Find where the given text appears and provide that cell's center as (x, y) coordinate. 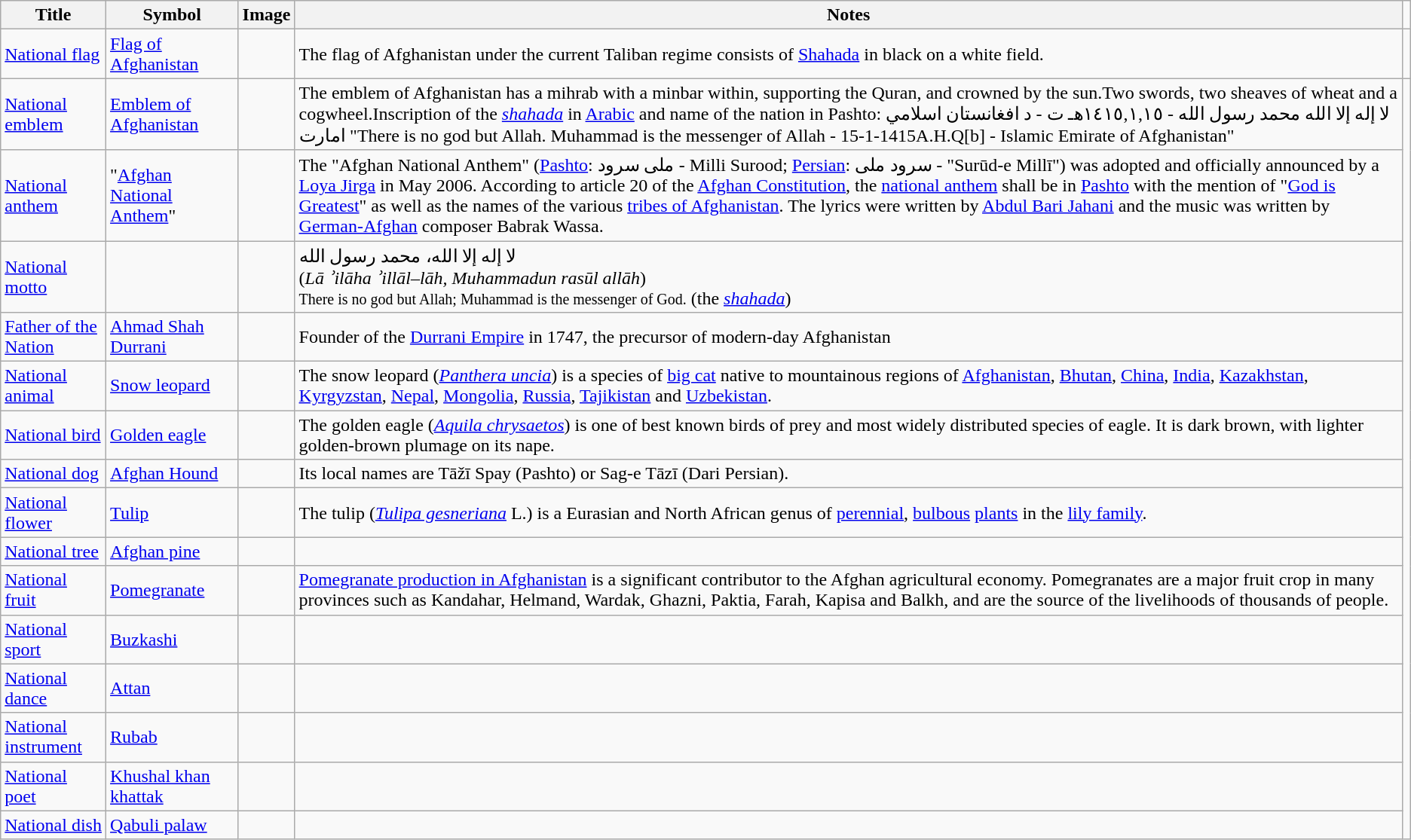
National flower (54, 512)
National dog (54, 474)
Image (267, 15)
Snow leopard (172, 386)
National animal (54, 386)
National dance (54, 689)
Ahmad Shah Durrani (172, 338)
National bird (54, 435)
Qabuli palaw (172, 825)
National anthem (54, 196)
Attan (172, 689)
Buzkashi (172, 639)
Afghan Hound (172, 474)
Golden eagle (172, 435)
National poet (54, 787)
National motto (54, 277)
"Afghan National Anthem" (172, 196)
Afghan pine (172, 551)
The tulip (Tulipa gesneriana L.) is a Eurasian and North African genus of perennial, bulbous plants in the lily family. (849, 512)
National fruit (54, 591)
National dish (54, 825)
Title (54, 15)
Flag of Afghanistan (172, 54)
The flag of Afghanistan under the current Taliban regime consists of Shahada in black on a white field. (849, 54)
Pomegranate (172, 591)
National instrument (54, 737)
Father of the Nation (54, 338)
National sport (54, 639)
National flag (54, 54)
Symbol (172, 15)
National tree (54, 551)
Tulip (172, 512)
Rubab (172, 737)
Emblem of Afghanistan (172, 115)
Khushal khan khattak (172, 787)
Founder of the Durrani Empire in 1747, the precursor of modern-day Afghanistan (849, 338)
Notes (849, 15)
Its local names are Tāžī Spay (Pashto) or Sag-e Tāzī (Dari Persian). (849, 474)
National emblem (54, 115)
